Output the (X, Y) coordinate of the center of the cell containing the given text.  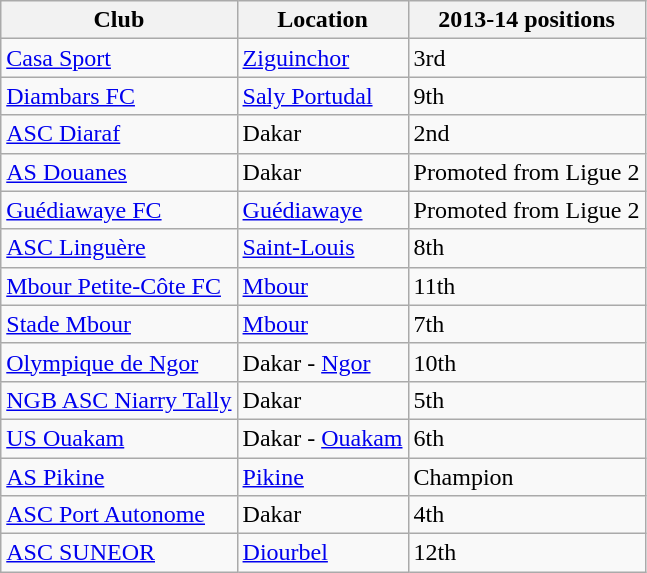
2013-14 positions (526, 20)
4th (526, 515)
ASC Diaraf (119, 134)
Dakar - Ouakam (322, 438)
Guédiawaye FC (119, 210)
10th (526, 362)
5th (526, 400)
ASC Linguère (119, 248)
ASC Port Autonome (119, 515)
Ziguinchor (322, 58)
9th (526, 96)
ASC SUNEOR (119, 553)
Guédiawaye (322, 210)
Saint-Louis (322, 248)
2nd (526, 134)
3rd (526, 58)
6th (526, 438)
Pikine (322, 477)
NGB ASC Niarry Tally (119, 400)
AS Pikine (119, 477)
8th (526, 248)
Dakar - Ngor (322, 362)
Diambars FC (119, 96)
AS Douanes (119, 172)
Stade Mbour (119, 324)
Location (322, 20)
7th (526, 324)
Olympique de Ngor (119, 362)
US Ouakam (119, 438)
11th (526, 286)
12th (526, 553)
Club (119, 20)
Casa Sport (119, 58)
Champion (526, 477)
Saly Portudal (322, 96)
Diourbel (322, 553)
Mbour Petite-Côte FC (119, 286)
